Provide the [X, Y] coordinate of the cell's center where the given text is located.  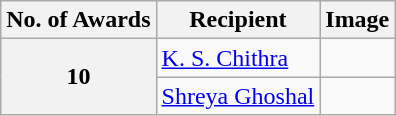
No. of Awards [78, 20]
Image [358, 20]
10 [78, 77]
Recipient [238, 20]
Shreya Ghoshal [238, 96]
K. S. Chithra [238, 58]
